Locate the cell with the specified text and output its (x, y) center coordinate. 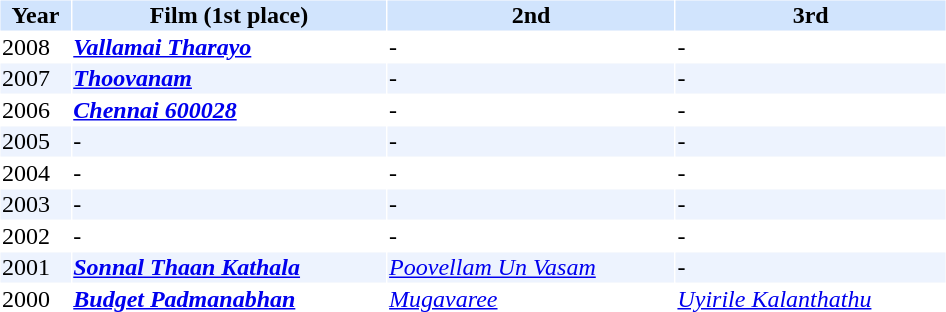
2008 (35, 47)
Thoovanam (229, 79)
2007 (35, 79)
Year (35, 15)
2003 (35, 205)
Chennai 600028 (229, 110)
2002 (35, 236)
Vallamai Tharayo (229, 47)
2006 (35, 110)
2nd (532, 15)
Poovellam Un Vasam (532, 267)
Film (1st place) (229, 15)
3rd (811, 15)
2001 (35, 267)
2005 (35, 141)
2004 (35, 173)
Sonnal Thaan Kathala (229, 267)
